Scan for the cell matching the given text and deliver its (x, y) coordinate at center. 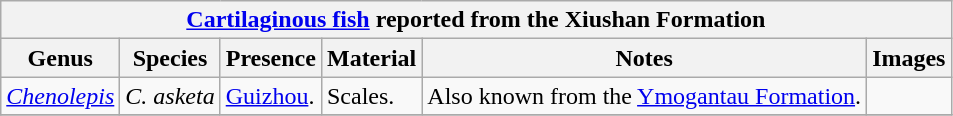
C. asketa (170, 96)
Scales. (371, 96)
Material (371, 58)
Genus (60, 58)
Notes (644, 58)
Species (170, 58)
Cartilaginous fish reported from the Xiushan Formation (476, 20)
Guizhou. (270, 96)
Images (909, 58)
Chenolepis (60, 96)
Also known from the Ymogantau Formation. (644, 96)
Presence (270, 58)
